Determine the [x, y] coordinate at the center of the cell enclosing the given text.  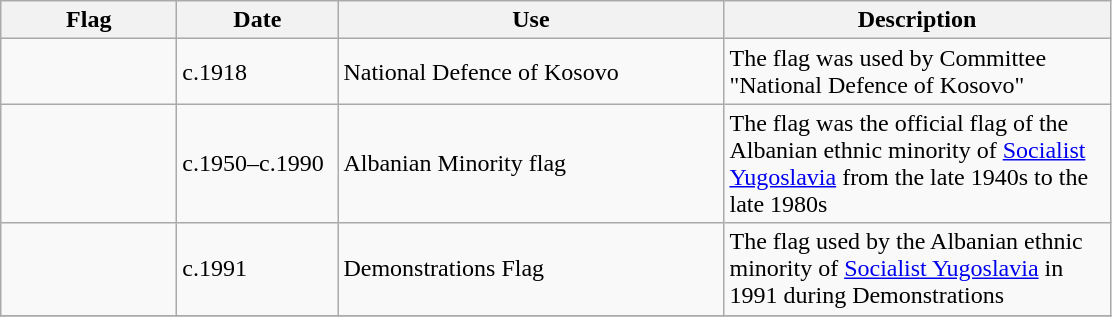
National Defence of Kosovo [531, 72]
Date [258, 20]
Demonstrations Flag [531, 269]
Albanian Minority flag [531, 164]
c.1918 [258, 72]
The flag was used by Committee "National Defence of Kosovo" [917, 72]
The flag used by the Albanian ethnic minority of Socialist Yugoslavia in 1991 during Demonstrations [917, 269]
c.1950–c.1990 [258, 164]
Description [917, 20]
Use [531, 20]
Flag [89, 20]
The flag was the official flag of the Albanian ethnic minority of Socialist Yugoslavia from the late 1940s to the late 1980s [917, 164]
c.1991 [258, 269]
